Capture the cell that displays the provided text and extract its [x, y] central coordinate. 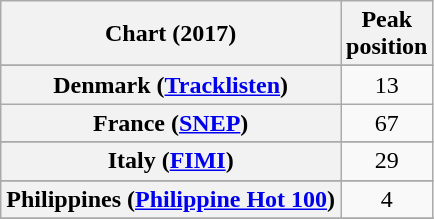
France (SNEP) [171, 123]
Peakposition [387, 34]
Italy (FIMI) [171, 161]
67 [387, 123]
Denmark (Tracklisten) [171, 85]
Chart (2017) [171, 34]
Philippines (Philippine Hot 100) [171, 199]
4 [387, 199]
29 [387, 161]
13 [387, 85]
